From the cell containing the given text, extract its center point as [x, y] coordinate. 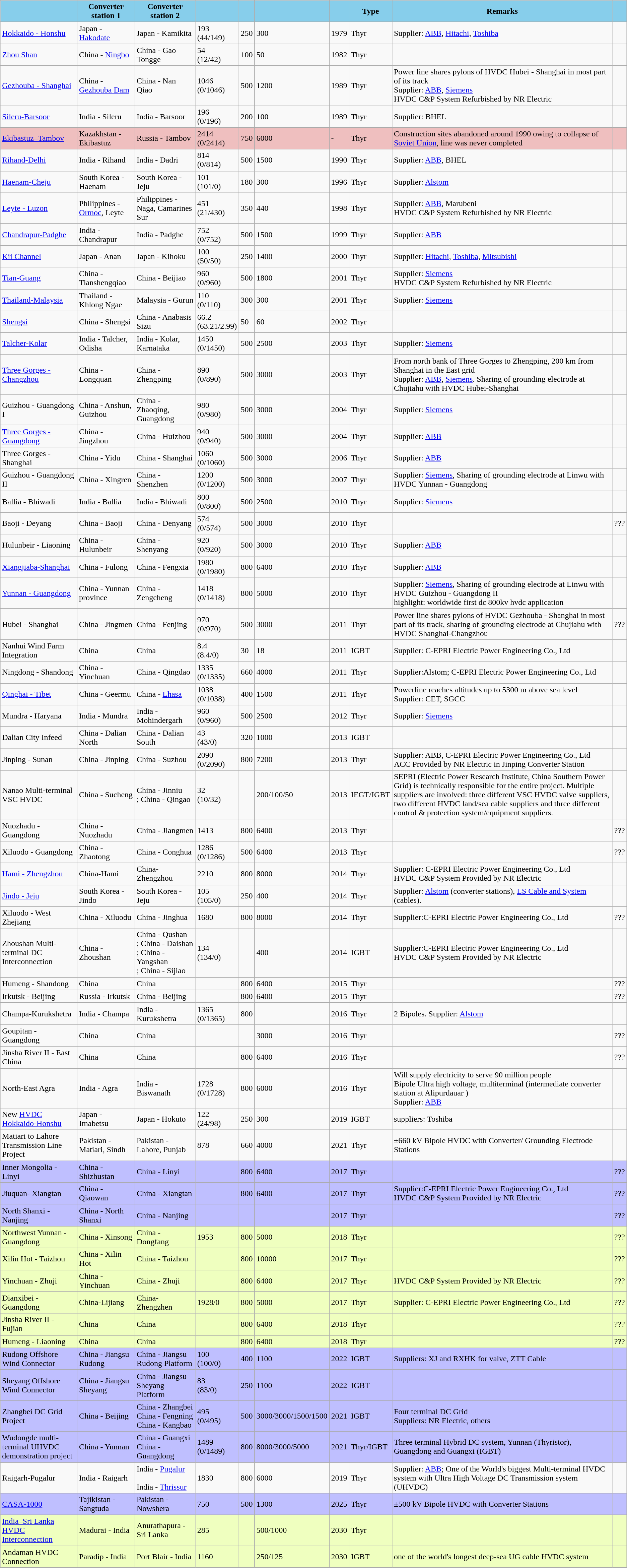
1489 (0/1489) [217, 1447]
Jinsha River II - Fujian [39, 1324]
32 (10/32) [217, 795]
India - Rihand [106, 160]
Talcher-Kolar [39, 344]
Thyr/IGBT [370, 1447]
China - North Shanxi [106, 1215]
Jinsha River II - East China [39, 1057]
China - Shenyang [165, 545]
China - Jinniu ; China - Qingao [165, 795]
100 (100/0) [217, 1359]
China - Xilin Hot [106, 1259]
suppliers: Toshiba [502, 1119]
Japan - Kihoku [165, 256]
China - Qushan ; China - Daishan ; China - Yangshan ; China - Sijiao [165, 953]
Nuozhadu - Guangdong [39, 830]
China - Qiaowan [106, 1194]
China - Nanjing [165, 1215]
Chandrapur-Padghe [39, 235]
Xiluodo - West Zhejiang [39, 918]
China - Dalian North [106, 738]
1000 [292, 738]
1980 (0/1980) [217, 567]
China - Jiangsu Sheyang Platform [165, 1385]
100 (50/50) [217, 256]
1335 (0/1335) [217, 672]
83 (83/0) [217, 1385]
2007 [339, 480]
India - Bhiwadi [165, 501]
India - Pugalur India - Thrissur [165, 1478]
Xiluodo - Guangdong [39, 852]
752 (0/752) [217, 235]
Leyte - Luzon [39, 208]
2000 [339, 256]
Four terminal DC GridSuppliers: NR Electric, others [502, 1416]
IEGT/IGBT [370, 795]
200/100/50 [292, 795]
China - Xiangtan [165, 1194]
Philippines - Ormoc, Leyte [106, 208]
193 (44/149) [217, 33]
890 (0/890) [217, 375]
Supplier: C-EPRI Electric Power Engineering Co., LtdHVDC C&P System Provided by NR Electric [502, 874]
440 [292, 208]
Japan - Hakodate [106, 33]
10000 [292, 1259]
Ekibastuz–Tambov [39, 138]
China-Hami [106, 874]
1400 [292, 256]
China - Jingmen [106, 624]
China - Zhangbei China - Fengning China - Kangbao [165, 1416]
350 [247, 208]
China - Jiangsu Rudong [106, 1359]
1450 (0/1450) [217, 344]
China - Dalian South [165, 738]
2012 [339, 716]
China - Zhoushan [106, 953]
China - Zhaotong [106, 852]
Converterstation 1 [106, 11]
Construction sites abandoned around 1990 owing to collapse of Soviet Union, line was never completed [502, 138]
China - Guangxi China - Guangdong [165, 1447]
China - Gao Tongge [165, 55]
India - Talcher, Odisha [106, 344]
China - Anshun, Guizhou [106, 410]
Power line shares pylons of HVDC Hubei - Shanghai in most part of its trackSupplier: ABB, SiemensHVDC C&P System Refurbished by NR Electric [502, 86]
Supplier:Alstom; C-EPRI Electric Power Engineering Co., Ltd [502, 672]
2 Bipoles. Supplier: Alstom [502, 1013]
China - Anabasis Sizu [165, 322]
Three terminal Hybrid DC system, Yunnan (Thyristor), Guangdong and Guangxi (IGBT) [502, 1447]
China - Nuozhadu [106, 830]
Xilin Hot - Taizhou [39, 1259]
China - Fulong [106, 567]
110 (0/110) [217, 300]
Japan - Kamikita [165, 33]
China - Jiangsu Sheyang [106, 1385]
China - Taizhou [165, 1259]
18 [292, 650]
India - Mohindergarh [165, 716]
Three Gorges - Changzhou [39, 375]
7200 [292, 759]
285 [217, 1530]
HVDC C&P System Provided by NR Electric [502, 1281]
India - Kolar, Karnataka [165, 344]
Tian-Guang [39, 278]
Hami - Zhengzhou [39, 874]
Japan - Hokuto [165, 1119]
China - Xingren [106, 480]
North-East Agra [39, 1088]
Irkutsk - Beijing [39, 996]
Xiangjiaba-Shanghai [39, 567]
Three Gorges - Shanghai [39, 458]
Supplier: ABB; One of the World's biggest Multi-terminal HVDC system with Ultra High Voltage DC Transmission system (UHVDC) [502, 1478]
China - Geermu [106, 694]
Japan - Imabetsu [106, 1119]
66.2 (63.21/2.99) [217, 322]
China - Xiluodu [106, 918]
Supplier: SiemensHVDC C&P System Refurbished by NR Electric [502, 278]
Supplier: ABB, BHEL [502, 160]
India - Ballia [106, 501]
China - Huizhou [165, 436]
New HVDC Hokkaido-Honshu [39, 1119]
Baoji - Deyang [39, 523]
180 [247, 182]
1996 [339, 182]
54 (12/42) [217, 55]
980 (0/980) [217, 410]
China - Suzhou [165, 759]
China-Zhengzhen [165, 1302]
Zhangbei DC Grid Project [39, 1416]
Qinghai - Tibet [39, 694]
China - Jinghua [165, 918]
China - Zengcheng [165, 593]
Sileru-Barsoor [39, 117]
2002 [339, 322]
Pakistan - Matiari, Sindh [106, 1145]
1160 [217, 1557]
India - Kurukshetra [165, 1013]
Supplier: Alstom [502, 182]
Madurai - India [106, 1530]
1300 [292, 1504]
India - Sileru [106, 117]
China - Xinsong [106, 1237]
Humeng - Liaoning [39, 1341]
Tajikistan - Sangtuda [106, 1504]
North Shanxi - Nanjing [39, 1215]
China - Yunnan province [106, 593]
Pakistan - Nowshera [165, 1504]
Anurathapura - Sri Lanka [165, 1530]
2006 [339, 458]
India - Agra [106, 1088]
1680 [217, 918]
- [339, 138]
Rudong Offshore Wind Connector [39, 1359]
2090 (0/2090) [217, 759]
Humeng - Shandong [39, 984]
India - Dadri [165, 160]
1800 [292, 278]
Supplier: ABB, C-EPRI Electric Power Engineering Co., LtdACC Provided by NR Electric in Jinping Converter Station [502, 759]
196 (0/196) [217, 117]
Powerline reaches altitudes up to 5300 m above sea level Supplier: CET, SGCC [502, 694]
940 (0/940) [217, 436]
China - Jinping [106, 759]
Pakistan - Lahore, Punjab [165, 1145]
Inner Mongolia - Linyi [39, 1172]
Raigarh-Pugalur [39, 1478]
Malaysia - Gurun [165, 300]
101 (101/0) [217, 182]
China - Lhasa [165, 694]
Dianxibei - Guangdong [39, 1302]
±660 kV Bipole HVDC with Converter/ Grounding Electrode Stations [502, 1145]
China - Fenjing [165, 624]
Type [370, 11]
India - Champa [106, 1013]
Three Gorges - Guangdong [39, 436]
451 (21/430) [217, 208]
Russia - Tambov [165, 138]
Ballia - Bhiwadi [39, 501]
1365 (0/1365) [217, 1013]
1953 [217, 1237]
Jindo - Jeju [39, 895]
China - Jiangsu Rudong Platform [165, 1359]
800 (0/800) [217, 501]
1982 [339, 55]
China - Jingzhou [106, 436]
Thailand-Malaysia [39, 300]
Andaman HVDC Connection [39, 1557]
Converterstation 2 [165, 11]
Wudongde multi-terminal UHVDC demonstration project [39, 1447]
Hokkaido - Honshu [39, 33]
Philippines - Naga, Camarines Sur [165, 208]
China - Yunnan [106, 1447]
1046 (0/1046) [217, 86]
Supplier: Siemens, Sharing of grounding electrode at Linwu with HVDC Yunnan - Guangdong [502, 480]
Jiuquan- Xiangtan [39, 1194]
India - Padghe [165, 235]
1728 (0/1728) [217, 1088]
Haenam-Cheju [39, 182]
1200 [292, 86]
±500 kV Bipole HVDC with Converter Stations [502, 1504]
China - Shizhustan [106, 1172]
South Korea - Jindo [106, 895]
one of the world's longest deep-sea UG cable HVDC system [502, 1557]
China - Qingdao [165, 672]
1286 (0/1286) [217, 852]
1060 (0/1060) [217, 458]
1413 [217, 830]
Remarks [502, 11]
Kii Channel [39, 256]
Yinchuan - Zhuji [39, 1281]
China - Hulunbeir [106, 545]
878 [217, 1145]
Yunnan - Guangdong [39, 593]
Supplier: ABB, MarubeniHVDC C&P System Refurbished by NR Electric [502, 208]
Supplier: BHEL [502, 117]
Nanhui Wind Farm Integration [39, 650]
India - Chandrapur [106, 235]
China - Shenzhen [165, 480]
Champa-Kurukshetra [39, 1013]
320 [247, 738]
South Korea - Haenam [106, 182]
Supplier: Siemens, Sharing of grounding electrode at Linwu with HVDC Guizhou - Guangdong IIhighlight: worldwide first dc 800kv hvdc application [502, 593]
CASA-1000 [39, 1504]
Rihand-Delhi [39, 160]
China - Gezhouba Dam [106, 86]
1200 (0/1200) [217, 480]
Hulunbeir - Liaoning [39, 545]
1830 [217, 1478]
2414 (0/2414) [217, 138]
1928/0 [217, 1302]
China - Shanghai [165, 458]
30 [247, 650]
3000/3000/1500/1500 [292, 1416]
Nanao Multi-terminal VSC HVDC [39, 795]
1998 [339, 208]
Thailand - Khlong Ngae [106, 300]
Jinping - Sunan [39, 759]
Gezhouba - Shanghai [39, 86]
India - Mundra [106, 716]
Supplier: ABB, Hitachi, Toshiba [502, 33]
1979 [339, 33]
China - Ningbo [106, 55]
134 (134/0) [217, 953]
Supplier: Hitachi, Toshiba, Mitsubishi [502, 256]
China - Jiangmen [165, 830]
500/1000 [292, 1530]
2210 [217, 874]
China - Shengsi [106, 322]
China - Yidu [106, 458]
1418 (0/1418) [217, 593]
Paradip - India [106, 1557]
920 (0/920) [217, 545]
China - Beijiao [165, 278]
8000/3000/5000 [292, 1447]
122 (24/98) [217, 1119]
Sheyang Offshore Wind Connector [39, 1385]
8.4 (8.4/0) [217, 650]
India–Sri Lanka HVDC Interconnection [39, 1530]
China - Sucheng [106, 795]
Matiari to Lahore Transmission Line Project [39, 1145]
Port Blair - India [165, 1557]
1999 [339, 235]
China - Conghua [165, 852]
Zhou Shan [39, 55]
60 [292, 322]
43 (43/0) [217, 738]
China - Zhuji [165, 1281]
China - Denyang [165, 523]
495 (0/495) [217, 1416]
Japan - Anan [106, 256]
105 (105/0) [217, 895]
Dalian City Infeed [39, 738]
China - Zhaoqing, Guangdong [165, 410]
250/125 [292, 1557]
970 (0/970) [217, 624]
India - Biswanath [165, 1088]
Shengsi [39, 322]
China - Dongfang [165, 1237]
Kazakhstan - Ekibastuz [106, 138]
China-Zhengzhou [165, 874]
Russia - Irkutsk [106, 996]
Ningdong - Shandong [39, 672]
Northwest Yunnan - Guangdong [39, 1237]
China - Baoji [106, 523]
China - Nan Qiao [165, 86]
200 [247, 117]
814 (0/814) [217, 160]
574 (0/574) [217, 523]
2025 [339, 1504]
China - Fengxia [165, 567]
Mundra - Haryana [39, 716]
Supplier: Alstom (converter stations), LS Cable and System (cables). [502, 895]
Zhoushan Multi-terminal DC Interconnection [39, 953]
1990 [339, 160]
India - Raigarh [106, 1478]
China - Tianshengqiao [106, 278]
China - Longquan [106, 375]
China-Lijiang [106, 1302]
Guizhou - Guangdong I [39, 410]
Guizhou - Guangdong II [39, 480]
1038 (0/1038) [217, 694]
Goupitan - Guangdong [39, 1036]
India - Barsoor [165, 117]
China - Zhengping [165, 375]
Hubei - Shanghai [39, 624]
China - Linyi [165, 1172]
Supplier:C-EPRI Electric Power Engineering Co., Ltd [502, 918]
Suppliers: XJ and RXHK for valve, ZTT Cable [502, 1359]
